Extract the (x, y) coordinate from the center of the cell holding the provided text.  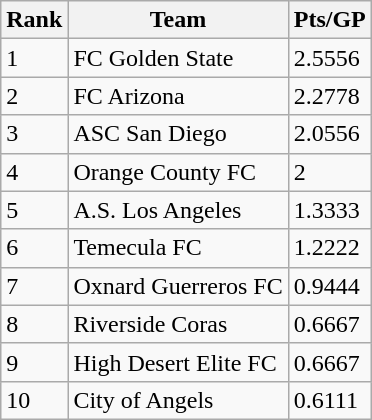
2.5556 (330, 58)
ASC San Diego (178, 134)
4 (34, 172)
High Desert Elite FC (178, 362)
FC Arizona (178, 96)
9 (34, 362)
3 (34, 134)
Pts/GP (330, 20)
FC Golden State (178, 58)
Riverside Coras (178, 324)
2.0556 (330, 134)
1.2222 (330, 248)
Rank (34, 20)
Orange County FC (178, 172)
1.3333 (330, 210)
Oxnard Guerreros FC (178, 286)
0.6111 (330, 400)
City of Angels (178, 400)
0.9444 (330, 286)
5 (34, 210)
Temecula FC (178, 248)
1 (34, 58)
Team (178, 20)
8 (34, 324)
A.S. Los Angeles (178, 210)
2.2778 (330, 96)
7 (34, 286)
10 (34, 400)
6 (34, 248)
